Pinpoint the cell where the given text exists, returning its (x, y) midpoint coordinate. 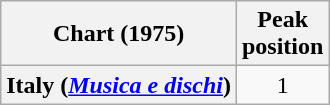
Peakposition (282, 34)
1 (282, 85)
Chart (1975) (119, 34)
Italy (Musica e dischi) (119, 85)
